Return [x, y] of the center of cell containing provided text 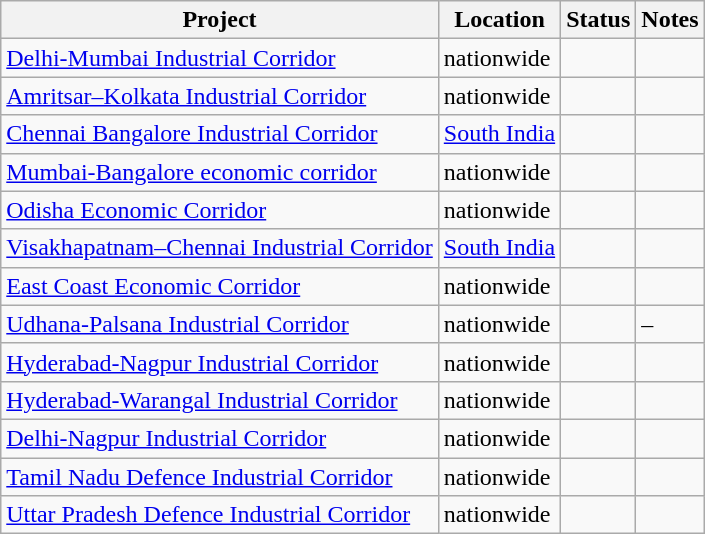
Delhi-Mumbai Industrial Corridor [220, 58]
– [670, 324]
Odisha Economic Corridor [220, 210]
Project [220, 20]
Status [598, 20]
Visakhapatnam–Chennai Industrial Corridor [220, 248]
Amritsar–Kolkata Industrial Corridor [220, 96]
Notes [670, 20]
Hyderabad-Nagpur Industrial Corridor [220, 362]
Delhi-Nagpur Industrial Corridor [220, 438]
Mumbai-Bangalore economic corridor [220, 172]
Chennai Bangalore Industrial Corridor [220, 134]
Udhana-Palsana Industrial Corridor [220, 324]
Location [499, 20]
Uttar Pradesh Defence Industrial Corridor [220, 515]
Tamil Nadu Defence Industrial Corridor [220, 477]
Hyderabad-Warangal Industrial Corridor [220, 400]
East Coast Economic Corridor [220, 286]
